Pinpoint the cell where the given text exists, returning its [X, Y] midpoint coordinate. 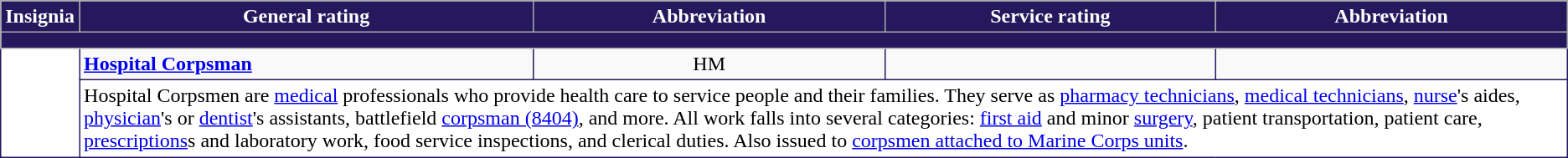
Service rating [1050, 17]
Hospital Corpsman [307, 64]
General rating [307, 17]
HM [709, 64]
Insignia [40, 17]
